Pinpoint the cell where the given text exists, returning its (X, Y) midpoint coordinate. 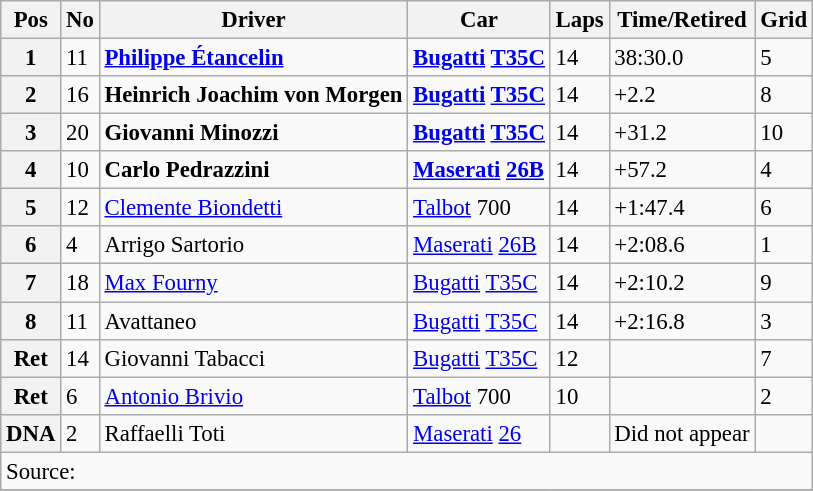
Source: (407, 471)
Car (479, 20)
16 (80, 95)
+2.2 (682, 95)
Driver (254, 20)
Arrigo Sartorio (254, 245)
Raffaelli Toti (254, 433)
DNA (31, 433)
Time/Retired (682, 20)
+1:47.4 (682, 208)
Did not appear (682, 433)
+31.2 (682, 133)
Giovanni Tabacci (254, 358)
Grid (784, 20)
+2:10.2 (682, 283)
Avattaneo (254, 321)
+2:16.8 (682, 321)
+57.2 (682, 170)
Antonio Brivio (254, 396)
9 (784, 283)
Giovanni Minozzi (254, 133)
20 (80, 133)
18 (80, 283)
Pos (31, 20)
38:30.0 (682, 58)
Laps (580, 20)
Max Fourny (254, 283)
Maserati 26 (479, 433)
Carlo Pedrazzini (254, 170)
Heinrich Joachim von Morgen (254, 95)
Clemente Biondetti (254, 208)
+2:08.6 (682, 245)
No (80, 20)
Philippe Étancelin (254, 58)
